For the text-containing cell, return its midpoint in (x, y) coordinate format. 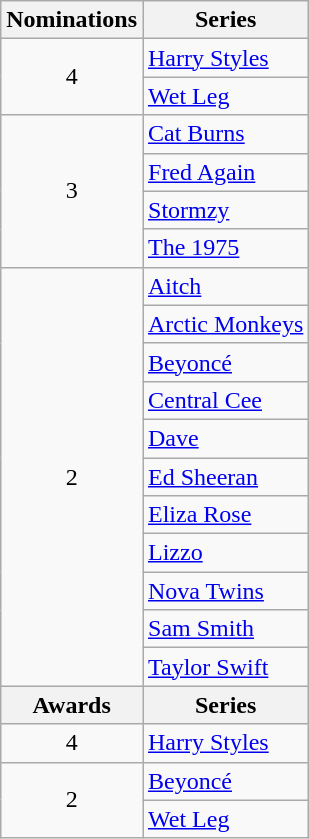
Aitch (225, 286)
Arctic Monkeys (225, 324)
Dave (225, 438)
Sam Smith (225, 629)
Stormzy (225, 210)
Nominations (72, 20)
The 1975 (225, 248)
3 (72, 191)
Lizzo (225, 553)
Ed Sheeran (225, 477)
Cat Burns (225, 134)
Fred Again (225, 172)
Eliza Rose (225, 515)
Awards (72, 705)
Central Cee (225, 400)
Taylor Swift (225, 667)
Nova Twins (225, 591)
